Scan for the cell matching the given text and deliver its (x, y) coordinate at center. 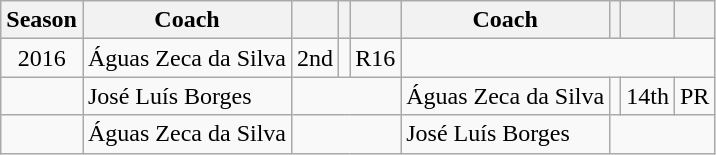
2016 (42, 58)
2nd (314, 58)
R16 (376, 58)
Season (42, 20)
PR (694, 96)
14th (648, 96)
